Locate the cell with the specified text and output its [x, y] center coordinate. 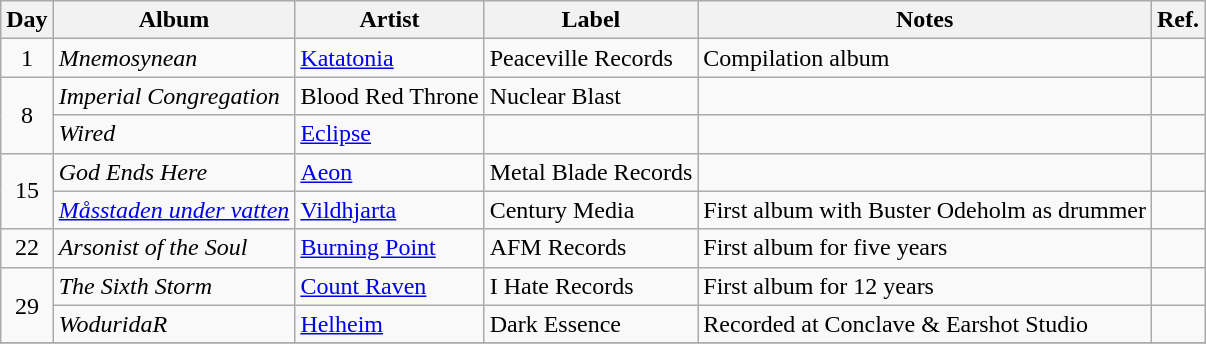
Eclipse [390, 134]
Blood Red Throne [390, 96]
The Sixth Storm [174, 286]
Nuclear Blast [591, 96]
Day [27, 20]
22 [27, 248]
Ref. [1178, 20]
Century Media [591, 210]
Artist [390, 20]
First album for 12 years [925, 286]
Mnemosynean [174, 58]
Recorded at Conclave & Earshot Studio [925, 324]
Imperial Congregation [174, 96]
First album for five years [925, 248]
Metal Blade Records [591, 172]
Dark Essence [591, 324]
Vildhjarta [390, 210]
AFM Records [591, 248]
Count Raven [390, 286]
Label [591, 20]
29 [27, 305]
Måsstaden under vatten [174, 210]
Aeon [390, 172]
Notes [925, 20]
1 [27, 58]
Helheim [390, 324]
Katatonia [390, 58]
8 [27, 115]
God Ends Here [174, 172]
Burning Point [390, 248]
Compilation album [925, 58]
Wired [174, 134]
First album with Buster Odeholm as drummer [925, 210]
Arsonist of the Soul [174, 248]
I Hate Records [591, 286]
15 [27, 191]
WoduridaR [174, 324]
Peaceville Records [591, 58]
Album [174, 20]
